Scan for the cell matching the given text and deliver its [X, Y] coordinate at center. 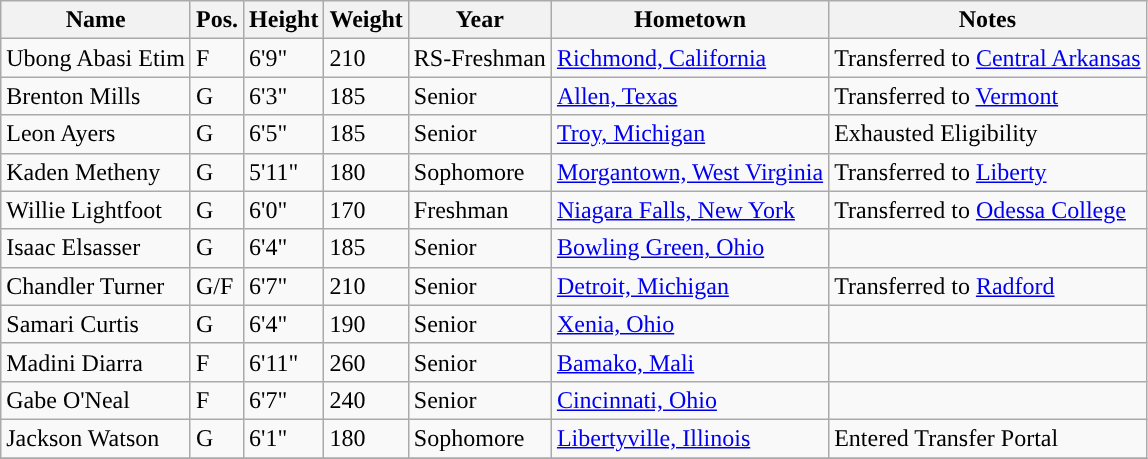
Bowling Green, Ohio [690, 248]
Transferred to Liberty [988, 172]
Freshman [480, 210]
Willie Lightfoot [96, 210]
Notes [988, 20]
Hometown [690, 20]
Niagara Falls, New York [690, 210]
Brenton Mills [96, 96]
170 [366, 210]
Troy, Michigan [690, 134]
Year [480, 20]
Cincinnati, Ohio [690, 400]
6'3" [284, 96]
Allen, Texas [690, 96]
Morgantown, West Virginia [690, 172]
Richmond, California [690, 58]
Madini Diarra [96, 362]
Transferred to Central Arkansas [988, 58]
6'11" [284, 362]
Xenia, Ohio [690, 324]
240 [366, 400]
Kaden Metheny [96, 172]
Ubong Abasi Etim [96, 58]
Detroit, Michigan [690, 286]
Entered Transfer Portal [988, 438]
6'9" [284, 58]
Transferred to Odessa College [988, 210]
Name [96, 20]
Bamako, Mali [690, 362]
G/F [216, 286]
260 [366, 362]
Weight [366, 20]
190 [366, 324]
Samari Curtis [96, 324]
Height [284, 20]
6'5" [284, 134]
Jackson Watson [96, 438]
6'0" [284, 210]
Gabe O'Neal [96, 400]
RS-Freshman [480, 58]
Isaac Elsasser [96, 248]
5'11" [284, 172]
Exhausted Eligibility [988, 134]
Chandler Turner [96, 286]
Pos. [216, 20]
Transferred to Vermont [988, 96]
Transferred to Radford [988, 286]
6'1" [284, 438]
Libertyville, Illinois [690, 438]
Leon Ayers [96, 134]
